Pinpoint the cell where the given text exists, returning its [X, Y] midpoint coordinate. 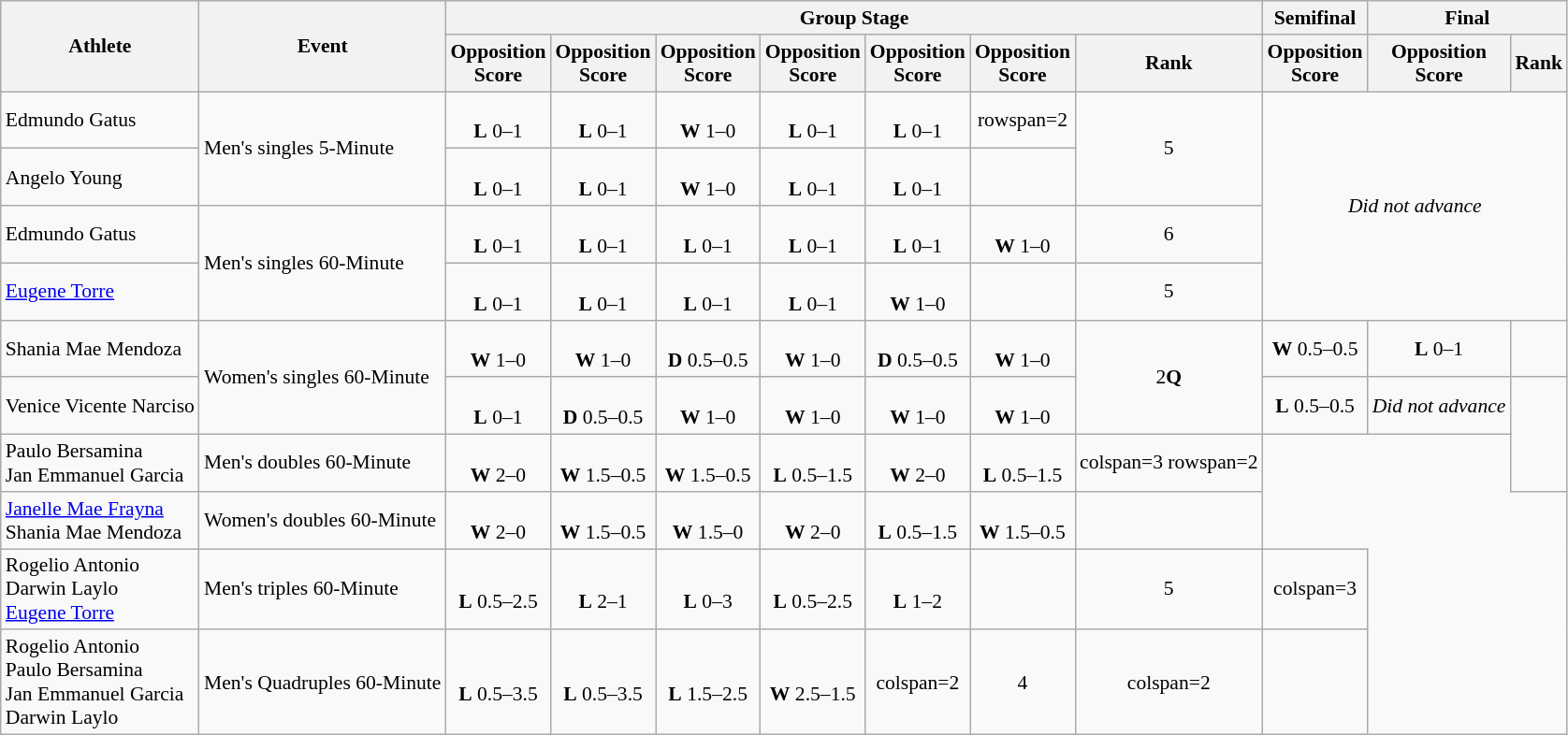
W 1.5–0 [708, 520]
Men's singles 60-Minute [322, 263]
Men's triples 60-Minute [322, 589]
L 1–2 [918, 589]
W 2.5–1.5 [813, 683]
Eugene Torre [100, 292]
Semifinal [1315, 18]
L 2–1 [603, 589]
Final [1467, 18]
Men's singles 5-Minute [322, 149]
Group Stage [853, 18]
Shania Mae Mendoza [100, 348]
Rogelio AntonioPaulo BersaminaJan Emmanuel GarciaDarwin Laylo [100, 683]
Paulo BersaminaJan Emmanuel Garcia [100, 464]
Women's singles 60-Minute [322, 377]
Angelo Young [100, 178]
Event [322, 47]
4 [1023, 683]
6 [1169, 234]
L 1.5–2.5 [708, 683]
colspan=3 rowspan=2 [1169, 464]
Janelle Mae FraynaShania Mae Mendoza [100, 520]
2Q [1169, 377]
rowspan=2 [1023, 120]
Men's Quadruples 60-Minute [322, 683]
colspan=3 [1315, 589]
W 0.5–0.5 [1315, 348]
Rogelio AntonioDarwin LayloEugene Torre [100, 589]
Women's doubles 60-Minute [322, 520]
Men's doubles 60-Minute [322, 464]
L 0.5–0.5 [1315, 406]
L 0–3 [708, 589]
Venice Vicente Narciso [100, 406]
Athlete [100, 47]
